Identify which cell holds the provided text, then report its [X, Y] central coordinate. 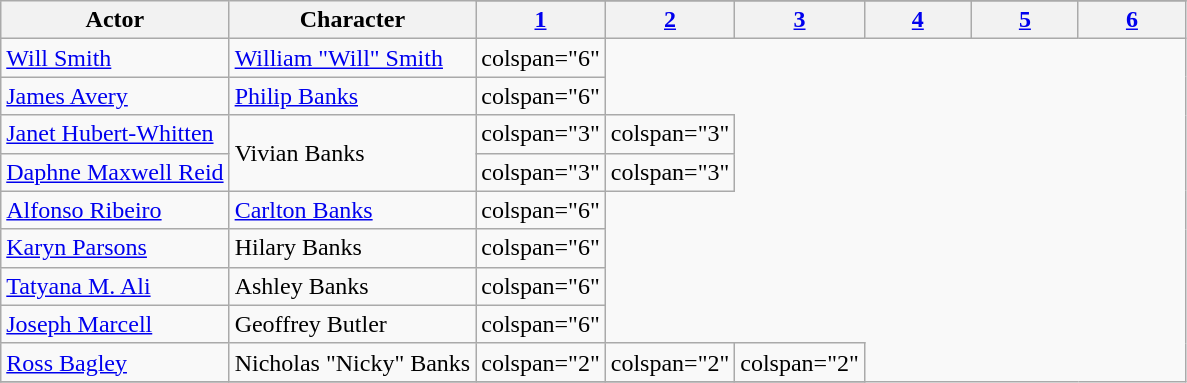
4 [918, 20]
1 [541, 20]
Philip Banks [352, 96]
Will Smith [115, 58]
3 [800, 20]
William "Will" Smith [352, 58]
Nicholas "Nicky" Banks [352, 362]
Character [352, 20]
Daphne Maxwell Reid [115, 172]
6 [1132, 20]
Hilary Banks [352, 248]
Geoffrey Butler [352, 324]
Vivian Banks [352, 153]
James Avery [115, 96]
Karyn Parsons [115, 248]
Carlton Banks [352, 210]
Tatyana M. Ali [115, 286]
2 [670, 20]
Alfonso Ribeiro [115, 210]
5 [1024, 20]
Ashley Banks [352, 286]
Ross Bagley [115, 362]
Joseph Marcell [115, 324]
Janet Hubert-Whitten [115, 134]
Actor [115, 20]
